Detect which cell encompasses the target text, then output its [x, y] center coordinate. 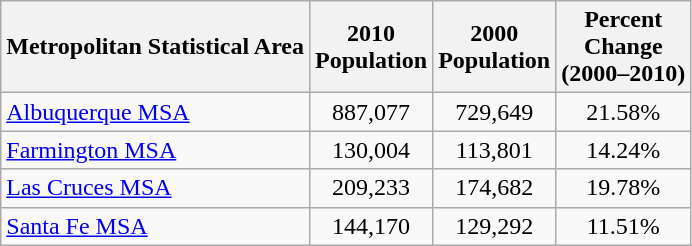
2010Population [372, 47]
Las Cruces MSA [156, 188]
129,292 [494, 226]
Santa Fe MSA [156, 226]
144,170 [372, 226]
Albuquerque MSA [156, 112]
11.51% [624, 226]
Metropolitan Statistical Area [156, 47]
130,004 [372, 150]
887,077 [372, 112]
14.24% [624, 150]
174,682 [494, 188]
729,649 [494, 112]
21.58% [624, 112]
PercentChange(2000–2010) [624, 47]
19.78% [624, 188]
209,233 [372, 188]
2000Population [494, 47]
Farmington MSA [156, 150]
113,801 [494, 150]
